Scan for the cell matching the given text and deliver its (x, y) coordinate at center. 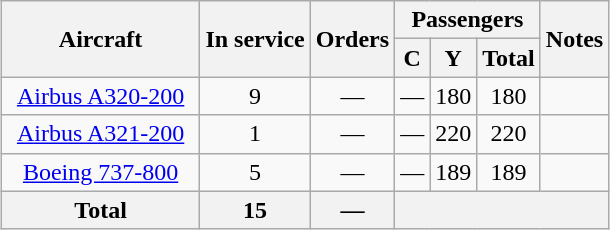
Y (454, 58)
15 (255, 210)
9 (255, 96)
C (412, 58)
Airbus A321-200 (100, 134)
Notes (574, 39)
Aircraft (100, 39)
Airbus A320-200 (100, 96)
In service (255, 39)
5 (255, 172)
Passengers (468, 20)
Boeing 737-800 (100, 172)
Orders (352, 39)
1 (255, 134)
